Return [X, Y] of the center of cell containing provided text 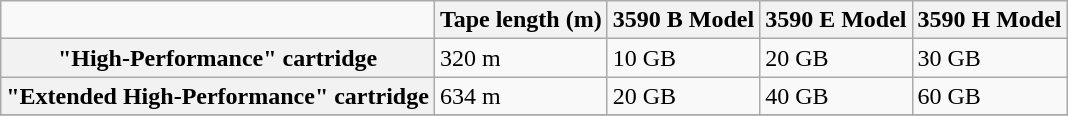
3590 E Model [836, 20]
10 GB [683, 58]
"Extended High-Performance" cartridge [218, 96]
40 GB [836, 96]
634 m [520, 96]
60 GB [990, 96]
3590 B Model [683, 20]
320 m [520, 58]
30 GB [990, 58]
"High-Performance" cartridge [218, 58]
Tape length (m) [520, 20]
3590 H Model [990, 20]
